Find where the given text appears and provide that cell's center as (X, Y) coordinate. 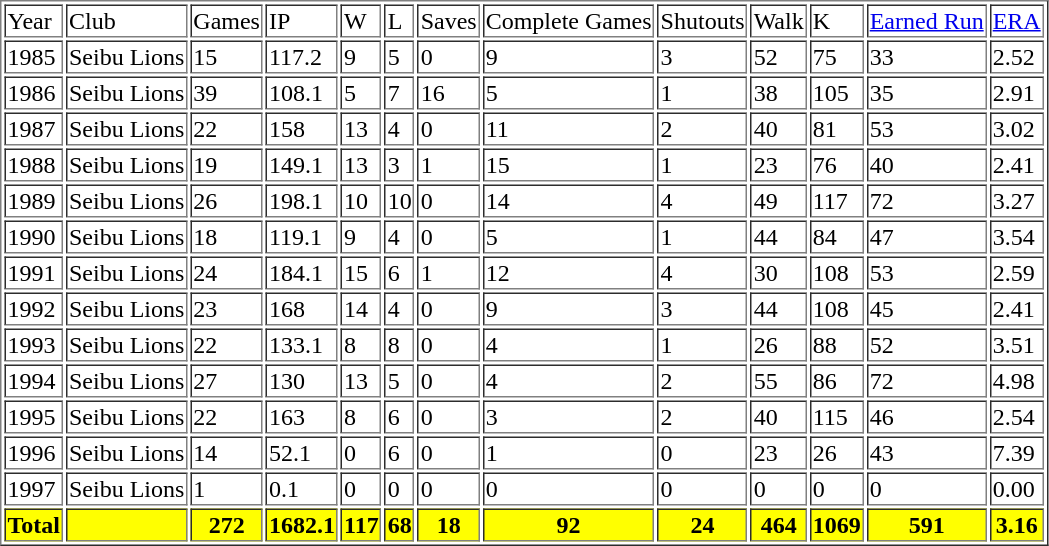
W (362, 20)
2.52 (1017, 56)
88 (837, 344)
3.27 (1017, 200)
1989 (33, 200)
1069 (837, 524)
1682.1 (302, 524)
198.1 (302, 200)
19 (226, 164)
130 (302, 380)
4.98 (1017, 380)
3.02 (1017, 128)
168 (302, 308)
Year (33, 20)
35 (927, 92)
105 (837, 92)
1994 (33, 380)
3.54 (1017, 236)
133.1 (302, 344)
7.39 (1017, 452)
0.00 (1017, 488)
92 (569, 524)
81 (837, 128)
68 (400, 524)
1992 (33, 308)
1987 (33, 128)
12 (569, 272)
108.1 (302, 92)
K (837, 20)
7 (400, 92)
Walk (779, 20)
119.1 (302, 236)
Games (226, 20)
1986 (33, 92)
55 (779, 380)
11 (569, 128)
16 (449, 92)
38 (779, 92)
1985 (33, 56)
39 (226, 92)
2.59 (1017, 272)
1996 (33, 452)
43 (927, 452)
76 (837, 164)
2.91 (1017, 92)
ERA (1017, 20)
163 (302, 416)
30 (779, 272)
75 (837, 56)
Complete Games (569, 20)
464 (779, 524)
52.1 (302, 452)
115 (837, 416)
IP (302, 20)
3.16 (1017, 524)
2.54 (1017, 416)
0.1 (302, 488)
86 (837, 380)
Saves (449, 20)
Shutouts (703, 20)
Earned Run (927, 20)
L (400, 20)
1997 (33, 488)
47 (927, 236)
84 (837, 236)
1993 (33, 344)
45 (927, 308)
149.1 (302, 164)
158 (302, 128)
Total (33, 524)
117.2 (302, 56)
49 (779, 200)
1991 (33, 272)
1988 (33, 164)
1995 (33, 416)
184.1 (302, 272)
33 (927, 56)
Club (126, 20)
27 (226, 380)
1990 (33, 236)
3.51 (1017, 344)
272 (226, 524)
591 (927, 524)
46 (927, 416)
